Output the [X, Y] coordinate of the center of the cell containing the given text.  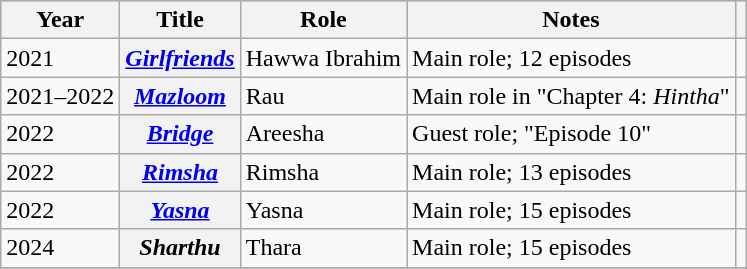
Year [60, 20]
Main role; 13 episodes [572, 172]
Title [180, 20]
Mazloom [180, 96]
Notes [572, 20]
Bridge [180, 134]
Thara [323, 248]
Main role; 12 episodes [572, 58]
Main role in "Chapter 4: Hintha" [572, 96]
Rau [323, 96]
Hawwa Ibrahim [323, 58]
Guest role; "Episode 10" [572, 134]
Sharthu [180, 248]
2021–2022 [60, 96]
Role [323, 20]
2021 [60, 58]
Areesha [323, 134]
Girlfriends [180, 58]
2024 [60, 248]
